Search for the cell housing the specified text and yield its [X, Y] center coordinate. 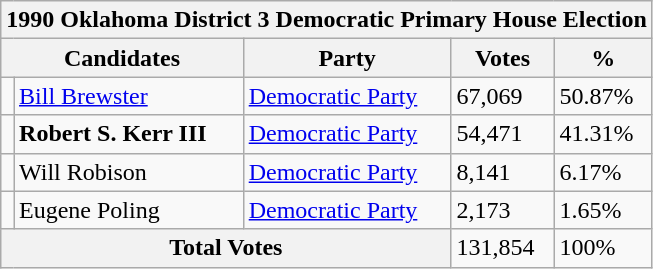
Robert S. Kerr III [129, 134]
100% [603, 248]
2,173 [502, 210]
Will Robison [129, 172]
1990 Oklahoma District 3 Democratic Primary House Election [327, 20]
Party [347, 58]
50.87% [603, 96]
54,471 [502, 134]
67,069 [502, 96]
41.31% [603, 134]
Eugene Poling [129, 210]
Votes [502, 58]
6.17% [603, 172]
Bill Brewster [129, 96]
1.65% [603, 210]
Total Votes [226, 248]
% [603, 58]
131,854 [502, 248]
Candidates [122, 58]
8,141 [502, 172]
